From the cell containing the given text, extract its center point as (x, y) coordinate. 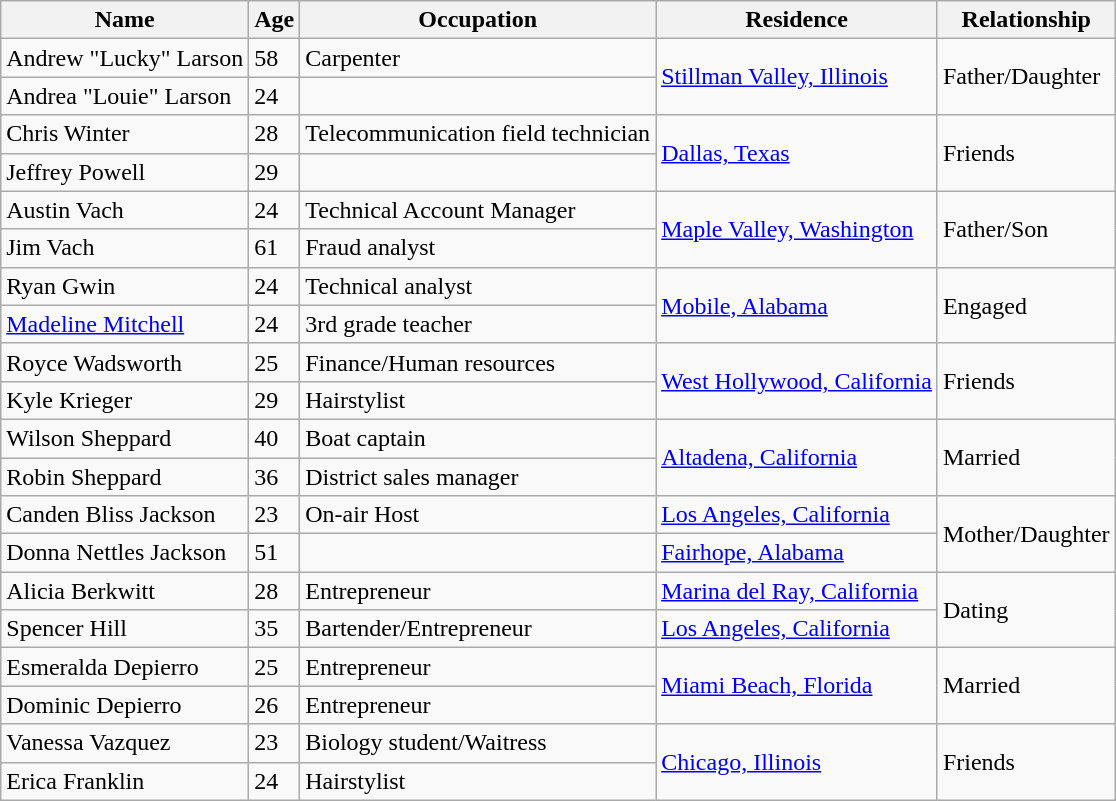
Finance/Human resources (478, 362)
35 (274, 629)
Mother/Daughter (1026, 534)
Esmeralda Depierro (125, 667)
Austin Vach (125, 210)
Altadena, California (797, 457)
Occupation (478, 20)
36 (274, 477)
Dating (1026, 610)
Bartender/Entrepreneur (478, 629)
Madeline Mitchell (125, 324)
51 (274, 553)
Chicago, Illinois (797, 762)
Father/Daughter (1026, 77)
Wilson Sheppard (125, 438)
Stillman Valley, Illinois (797, 77)
Father/Son (1026, 229)
Jeffrey Powell (125, 172)
Kyle Krieger (125, 400)
40 (274, 438)
Chris Winter (125, 134)
Miami Beach, Florida (797, 686)
Marina del Ray, California (797, 591)
58 (274, 58)
On-air Host (478, 515)
Telecommunication field technician (478, 134)
Engaged (1026, 305)
Dallas, Texas (797, 153)
Canden Bliss Jackson (125, 515)
Relationship (1026, 20)
Robin Sheppard (125, 477)
Mobile, Alabama (797, 305)
Andrea "Louie" Larson (125, 96)
Carpenter (478, 58)
Vanessa Vazquez (125, 743)
Alicia Berkwitt (125, 591)
Age (274, 20)
Technical analyst (478, 286)
Jim Vach (125, 248)
Erica Franklin (125, 781)
3rd grade teacher (478, 324)
District sales manager (478, 477)
61 (274, 248)
Maple Valley, Washington (797, 229)
Spencer Hill (125, 629)
Technical Account Manager (478, 210)
West Hollywood, California (797, 381)
Name (125, 20)
Boat captain (478, 438)
Fairhope, Alabama (797, 553)
26 (274, 705)
Andrew "Lucky" Larson (125, 58)
Dominic Depierro (125, 705)
Biology student/Waitress (478, 743)
Ryan Gwin (125, 286)
Donna Nettles Jackson (125, 553)
Royce Wadsworth (125, 362)
Residence (797, 20)
Fraud analyst (478, 248)
